Identify which cell holds the provided text, then report its (X, Y) central coordinate. 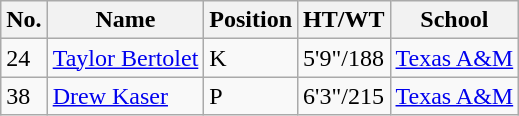
Name (126, 20)
Taylor Bertolet (126, 58)
38 (24, 96)
P (251, 96)
5'9"/188 (344, 58)
School (454, 20)
K (251, 58)
No. (24, 20)
Drew Kaser (126, 96)
6'3"/215 (344, 96)
HT/WT (344, 20)
Position (251, 20)
24 (24, 58)
